Determine the (X, Y) coordinate at the center of the cell enclosing the given text.  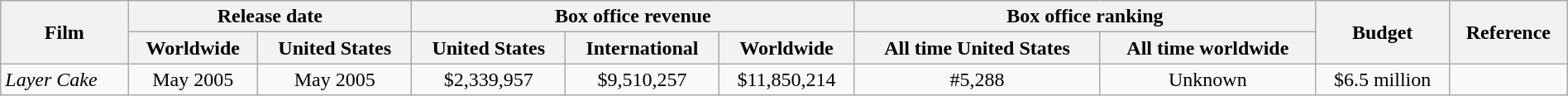
$6.5 million (1383, 79)
Budget (1383, 32)
$11,850,214 (786, 79)
$2,339,957 (489, 79)
Reference (1508, 32)
Layer Cake (65, 79)
Release date (270, 17)
All time United States (978, 48)
Box office revenue (633, 17)
All time worldwide (1207, 48)
Film (65, 32)
Box office ranking (1085, 17)
Unknown (1207, 79)
#5,288 (978, 79)
International (642, 48)
$9,510,257 (642, 79)
